Output the (x, y) coordinate of the center of the cell containing the given text.  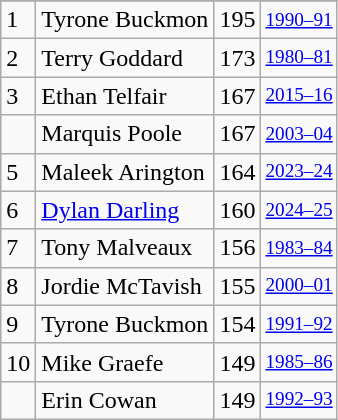
1980–81 (299, 58)
2023–24 (299, 172)
Dylan Darling (125, 210)
173 (238, 58)
Tony Malveaux (125, 248)
2024–25 (299, 210)
1985–86 (299, 362)
154 (238, 324)
2015–16 (299, 96)
Ethan Telfair (125, 96)
160 (238, 210)
8 (18, 286)
1 (18, 20)
2 (18, 58)
1990–91 (299, 20)
2003–04 (299, 134)
Mike Graefe (125, 362)
10 (18, 362)
195 (238, 20)
Maleek Arington (125, 172)
Jordie McTavish (125, 286)
3 (18, 96)
2000–01 (299, 286)
1983–84 (299, 248)
Marquis Poole (125, 134)
Terry Goddard (125, 58)
164 (238, 172)
155 (238, 286)
Erin Cowan (125, 400)
1992–93 (299, 400)
6 (18, 210)
156 (238, 248)
1991–92 (299, 324)
5 (18, 172)
9 (18, 324)
7 (18, 248)
